Determine the [X, Y] coordinate at the center of the cell enclosing the given text.  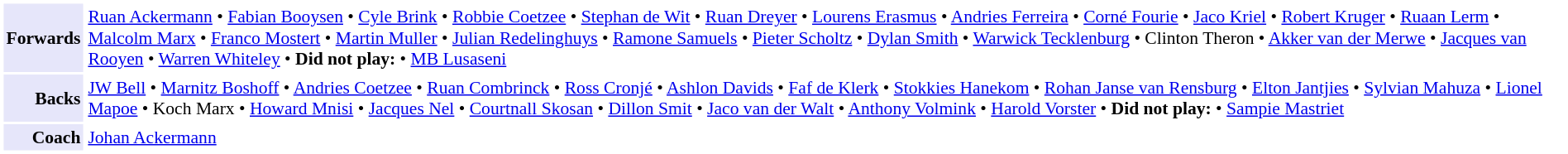
Backs [43, 98]
Forwards [43, 37]
Johan Ackermann [825, 137]
Coach [43, 137]
